Return (X, Y) of the center of cell containing provided text 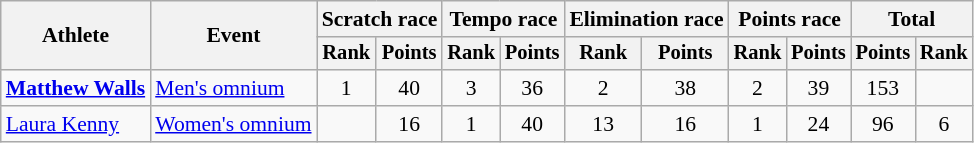
38 (686, 88)
Laura Kenny (76, 124)
153 (883, 88)
6 (944, 124)
Elimination race (646, 19)
24 (818, 124)
36 (532, 88)
Points race (790, 19)
Total (912, 19)
Event (233, 36)
96 (883, 124)
Women's omnium (233, 124)
Scratch race (380, 19)
Matthew Walls (76, 88)
Athlete (76, 36)
Men's omnium (233, 88)
Tempo race (503, 19)
3 (471, 88)
39 (818, 88)
13 (603, 124)
